Output the [X, Y] coordinate of the center of the cell containing the given text.  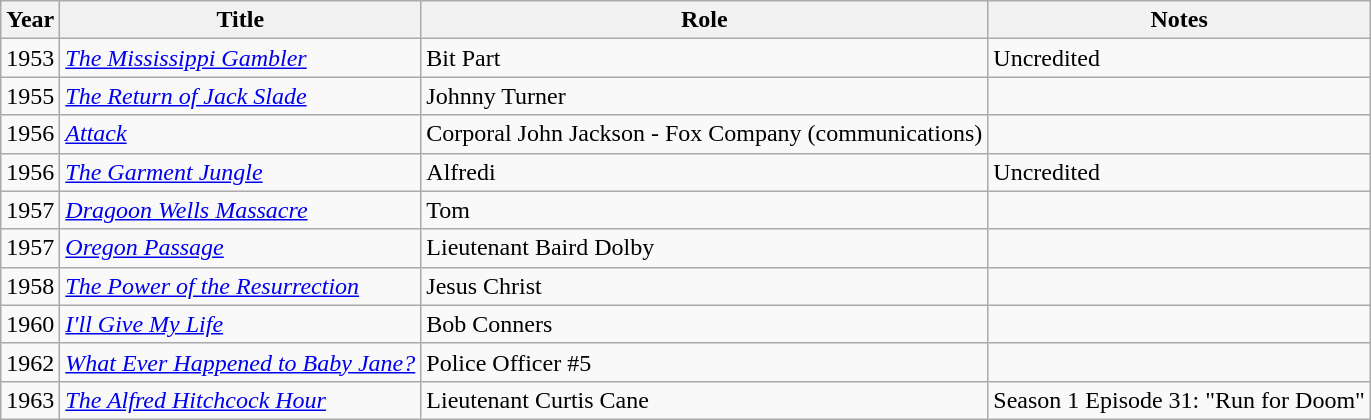
1953 [30, 58]
Title [240, 20]
Bit Part [704, 58]
The Mississippi Gambler [240, 58]
Attack [240, 134]
I'll Give My Life [240, 324]
1962 [30, 362]
Alfredi [704, 172]
Corporal John Jackson - Fox Company (communications) [704, 134]
The Return of Jack Slade [240, 96]
The Alfred Hitchcock Hour [240, 400]
Jesus Christ [704, 286]
Johnny Turner [704, 96]
Lieutenant Baird Dolby [704, 248]
1958 [30, 286]
1963 [30, 400]
Year [30, 20]
What Ever Happened to Baby Jane? [240, 362]
The Garment Jungle [240, 172]
Notes [1180, 20]
1960 [30, 324]
Oregon Passage [240, 248]
Bob Conners [704, 324]
Role [704, 20]
Tom [704, 210]
1955 [30, 96]
The Power of the Resurrection [240, 286]
Police Officer #5 [704, 362]
Lieutenant Curtis Cane [704, 400]
Season 1 Episode 31: "Run for Doom" [1180, 400]
Dragoon Wells Massacre [240, 210]
